Extract the [x, y] coordinate from the center of the cell holding the provided text.  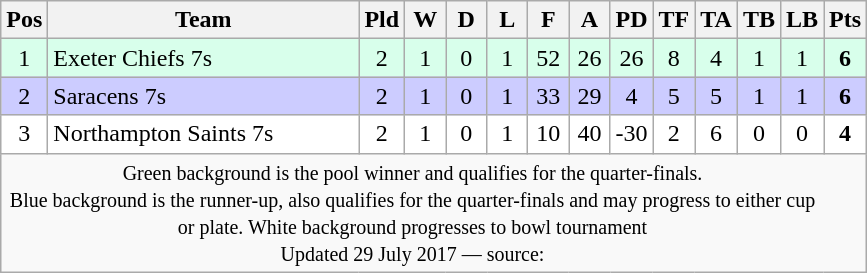
LB [802, 20]
Pld [382, 20]
40 [590, 134]
Saracens 7s [204, 96]
A [590, 20]
Northampton Saints 7s [204, 134]
Exeter Chiefs 7s [204, 58]
TF [674, 20]
PD [632, 20]
-30 [632, 134]
W [426, 20]
Team [204, 20]
3 [24, 134]
F [548, 20]
D [466, 20]
52 [548, 58]
Pos [24, 20]
29 [590, 96]
TB [758, 20]
33 [548, 96]
8 [674, 58]
TA [716, 20]
Pts [846, 20]
10 [548, 134]
L [508, 20]
